Output the [x, y] coordinate of the center of the cell containing the given text.  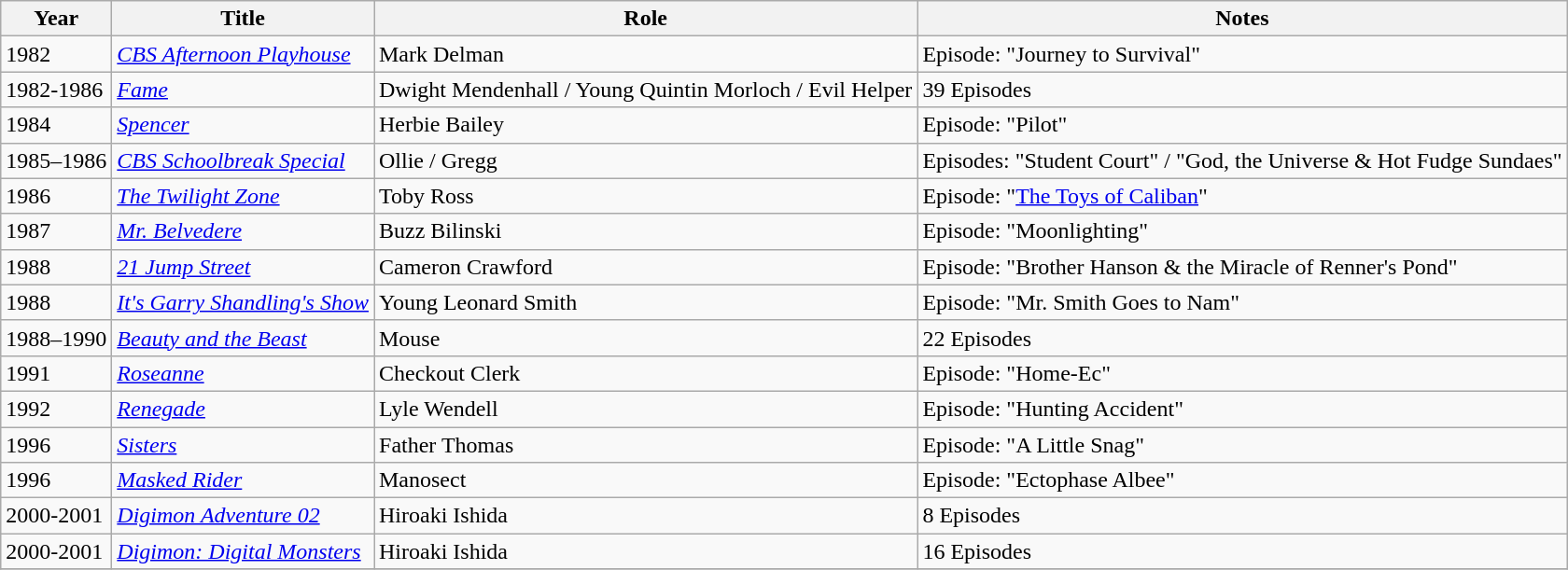
1988–1990 [56, 338]
8 Episodes [1242, 516]
Buzz Bilinski [645, 231]
Mouse [645, 338]
It's Garry Shandling's Show [243, 302]
Sisters [243, 445]
1982-1986 [56, 90]
1987 [56, 231]
Title [243, 19]
Toby Ross [645, 196]
Episode: "A Little Snag" [1242, 445]
CBS Afternoon Playhouse [243, 54]
Episode: "Moonlighting" [1242, 231]
1984 [56, 125]
1985–1986 [56, 160]
1982 [56, 54]
CBS Schoolbreak Special [243, 160]
Episode: "The Toys of Caliban" [1242, 196]
Digimon: Digital Monsters [243, 551]
Mark Delman [645, 54]
22 Episodes [1242, 338]
Fame [243, 90]
Episode: "Pilot" [1242, 125]
Lyle Wendell [645, 409]
Notes [1242, 19]
Episode: "Ectophase Albee" [1242, 480]
1991 [56, 373]
Episode: "Mr. Smith Goes to Nam" [1242, 302]
Checkout Clerk [645, 373]
Mr. Belvedere [243, 231]
Episodes: "Student Court" / "God, the Universe & Hot Fudge Sundaes" [1242, 160]
Young Leonard Smith [645, 302]
Dwight Mendenhall / Young Quintin Morloch / Evil Helper [645, 90]
16 Episodes [1242, 551]
Manosect [645, 480]
21 Jump Street [243, 267]
Role [645, 19]
Spencer [243, 125]
Masked Rider [243, 480]
Episode: "Journey to Survival" [1242, 54]
Father Thomas [645, 445]
Year [56, 19]
Herbie Bailey [645, 125]
Beauty and the Beast [243, 338]
Roseanne [243, 373]
Ollie / Gregg [645, 160]
Episode: "Hunting Accident" [1242, 409]
39 Episodes [1242, 90]
Episode: "Brother Hanson & the Miracle of Renner's Pond" [1242, 267]
1986 [56, 196]
Cameron Crawford [645, 267]
The Twilight Zone [243, 196]
Digimon Adventure 02 [243, 516]
Renegade [243, 409]
Episode: "Home-Ec" [1242, 373]
1992 [56, 409]
